Find where the given text appears and provide that cell's center as (x, y) coordinate. 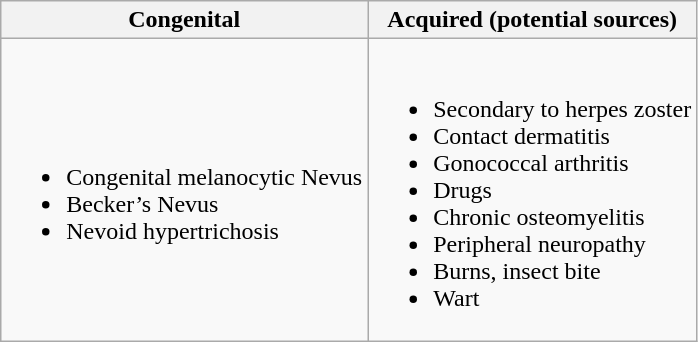
Congenital melanocytic NevusBecker’s NevusNevoid hypertrichosis (184, 190)
Secondary to herpes zosterContact dermatitisGonococcal arthritisDrugsChronic osteomyelitisPeripheral neuropathyBurns, insect biteWart (532, 190)
Congenital (184, 20)
Acquired (potential sources) (532, 20)
